Locate the cell with the specified text and output its [X, Y] center coordinate. 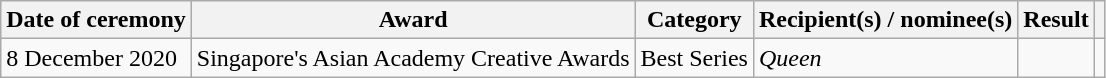
Recipient(s) / nominee(s) [885, 20]
Best Series [694, 58]
Result [1056, 20]
Category [694, 20]
Queen [885, 58]
8 December 2020 [96, 58]
Singapore's Asian Academy Creative Awards [413, 58]
Date of ceremony [96, 20]
Award [413, 20]
